Return [x, y] of the center of cell containing provided text 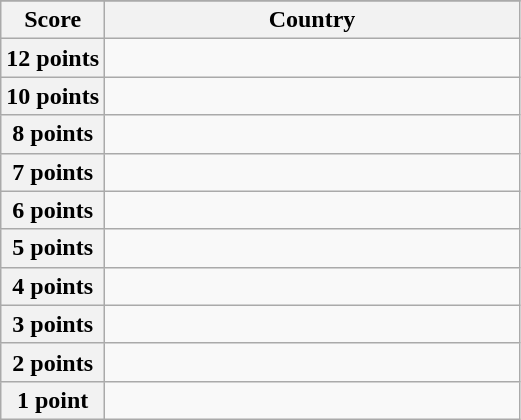
7 points [53, 172]
10 points [53, 96]
5 points [53, 248]
4 points [53, 286]
Score [53, 20]
Country [312, 20]
6 points [53, 210]
1 point [53, 400]
8 points [53, 134]
2 points [53, 362]
12 points [53, 58]
3 points [53, 324]
